Capture the cell that displays the provided text and extract its [X, Y] central coordinate. 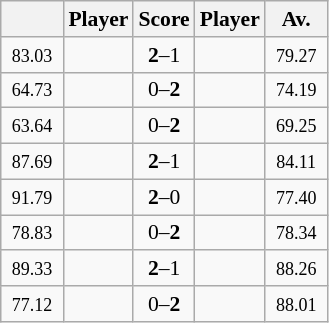
77.40 [296, 197]
91.79 [32, 197]
78.34 [296, 233]
79.27 [296, 55]
69.25 [296, 126]
87.69 [32, 162]
74.19 [296, 90]
2–0 [164, 197]
63.64 [32, 126]
Score [164, 19]
88.26 [296, 269]
77.12 [32, 304]
88.01 [296, 304]
64.73 [32, 90]
Av. [296, 19]
84.11 [296, 162]
78.83 [32, 233]
89.33 [32, 269]
83.03 [32, 55]
